From the cell containing the given text, extract its center point as (X, Y) coordinate. 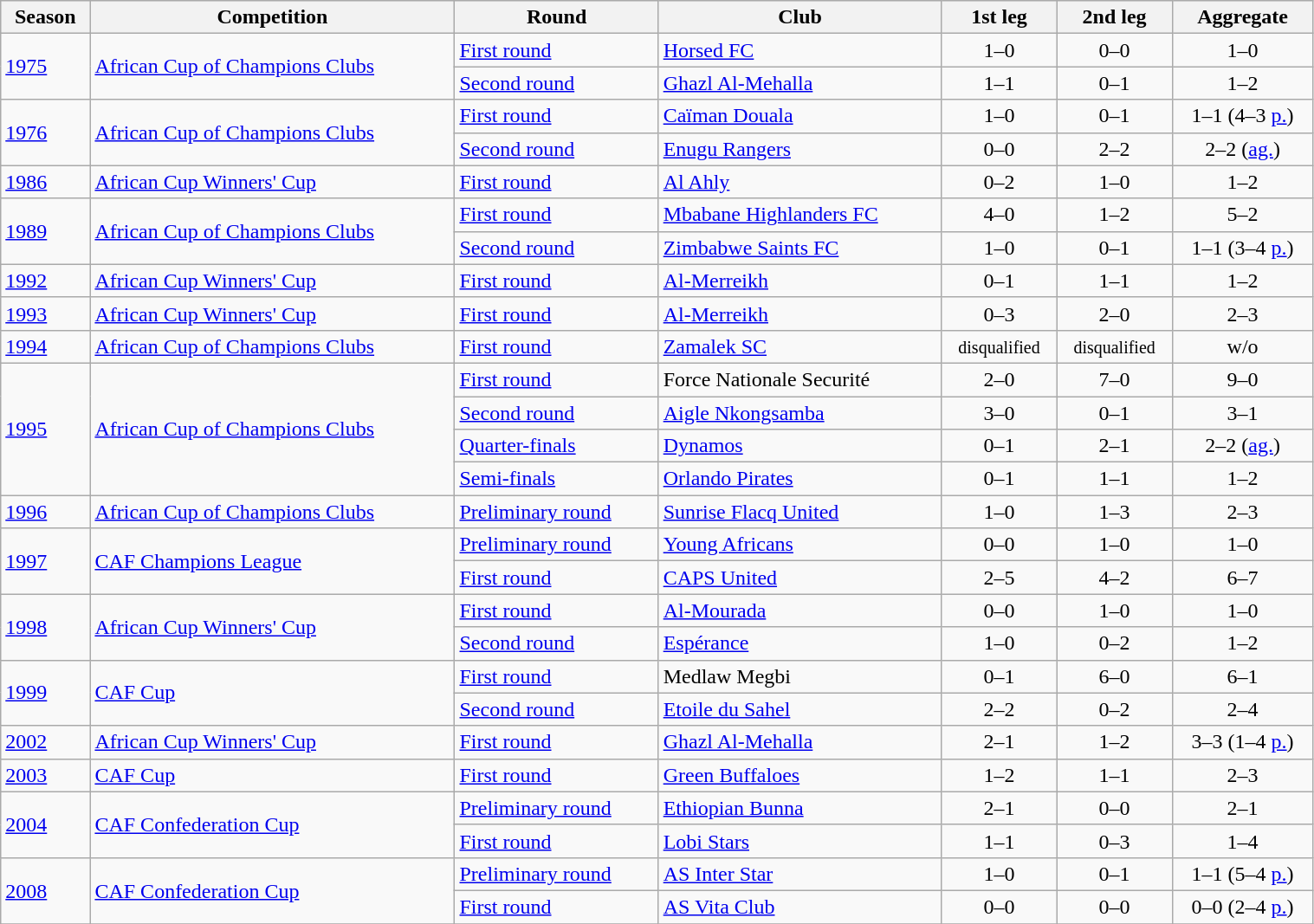
1–1 (5–4 p.) (1242, 874)
2008 (45, 890)
Enugu Rangers (800, 149)
Round (556, 17)
1986 (45, 182)
1989 (45, 231)
1995 (45, 429)
AS Vita Club (800, 907)
1997 (45, 561)
Etoile du Sahel (800, 709)
7–0 (1114, 379)
Espérance (800, 643)
1998 (45, 627)
1994 (45, 346)
Al-Mourada (800, 611)
3–1 (1242, 413)
2nd leg (1114, 17)
3–3 (1–4 p.) (1242, 742)
w/o (1242, 346)
CAPS United (800, 578)
Competition (272, 17)
Zimbabwe Saints FC (800, 248)
9–0 (1242, 379)
Medlaw Megbi (800, 676)
1–3 (1114, 512)
Dynamos (800, 446)
2002 (45, 742)
6–0 (1114, 676)
6–7 (1242, 578)
Aggregate (1242, 17)
Club (800, 17)
Season (45, 17)
1992 (45, 281)
1976 (45, 132)
3–0 (1000, 413)
Aigle Nkongsamba (800, 413)
1–4 (1242, 841)
1st leg (1000, 17)
2003 (45, 775)
1975 (45, 67)
Force Nationale Securité (800, 379)
2–5 (1000, 578)
6–1 (1242, 676)
4–0 (1000, 215)
Caïman Douala (800, 116)
Ethiopian Bunna (800, 808)
Al Ahly (800, 182)
1993 (45, 313)
Mbabane Highlanders FC (800, 215)
5–2 (1242, 215)
Zamalek SC (800, 346)
4–2 (1114, 578)
Lobi Stars (800, 841)
1999 (45, 693)
2004 (45, 824)
Young Africans (800, 545)
0–0 (2–4 p.) (1242, 907)
AS Inter Star (800, 874)
Sunrise Flacq United (800, 512)
2–4 (1242, 709)
1–1 (3–4 p.) (1242, 248)
Horsed FC (800, 50)
Orlando Pirates (800, 479)
1996 (45, 512)
CAF Champions League (272, 561)
Semi-finals (556, 479)
Quarter-finals (556, 446)
Green Buffaloes (800, 775)
1–1 (4–3 p.) (1242, 116)
